Extract the [x, y] coordinate from the center of the cell holding the provided text.  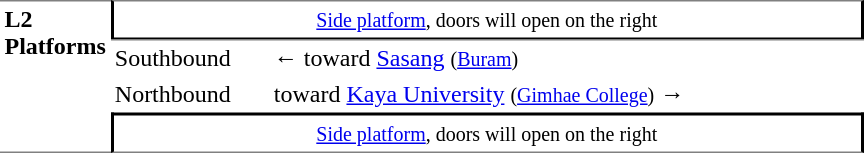
← toward Sasang (Buram) [566, 58]
Northbound [190, 94]
toward Kaya University (Gimhae College) → [566, 94]
L2Platforms [55, 76]
Southbound [190, 58]
